Scan for the cell matching the given text and deliver its [x, y] coordinate at center. 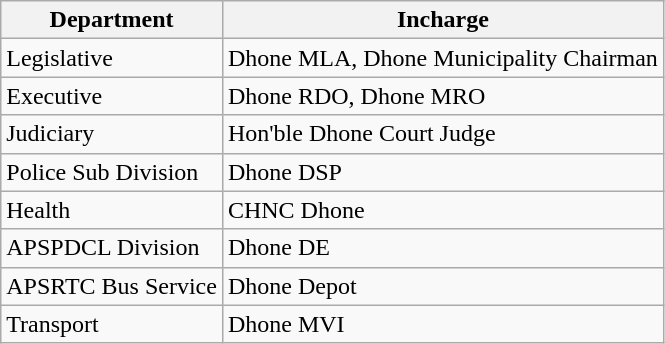
Legislative [112, 58]
Dhone DE [442, 248]
APSRTC Bus Service [112, 286]
Transport [112, 324]
APSPDCL Division [112, 248]
Dhone MVI [442, 324]
Judiciary [112, 134]
Incharge [442, 20]
Dhone Depot [442, 286]
Health [112, 210]
CHNC Dhone [442, 210]
Dhone RDO, Dhone MRO [442, 96]
Dhone DSP [442, 172]
Dhone MLA, Dhone Municipality Chairman [442, 58]
Department [112, 20]
Hon'ble Dhone Court Judge [442, 134]
Police Sub Division [112, 172]
Executive [112, 96]
